Identify which cell holds the provided text, then report its [X, Y] central coordinate. 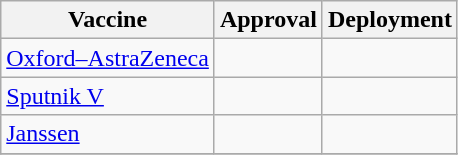
Janssen [108, 134]
Oxford–AstraZeneca [108, 58]
Sputnik V [108, 96]
Vaccine [108, 20]
Approval [268, 20]
Deployment [390, 20]
